From the cell containing the given text, extract its center point as [X, Y] coordinate. 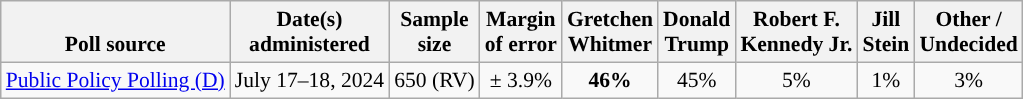
Public Policy Polling (D) [116, 80]
DonaldTrump [696, 32]
1% [886, 80]
Poll source [116, 32]
Other /Undecided [968, 32]
Robert F.Kennedy Jr. [796, 32]
46% [610, 80]
JillStein [886, 32]
Samplesize [434, 32]
650 (RV) [434, 80]
July 17–18, 2024 [310, 80]
3% [968, 80]
± 3.9% [521, 80]
5% [796, 80]
45% [696, 80]
Marginof error [521, 32]
GretchenWhitmer [610, 32]
Date(s)administered [310, 32]
